Pinpoint the cell where the given text exists, returning its (X, Y) midpoint coordinate. 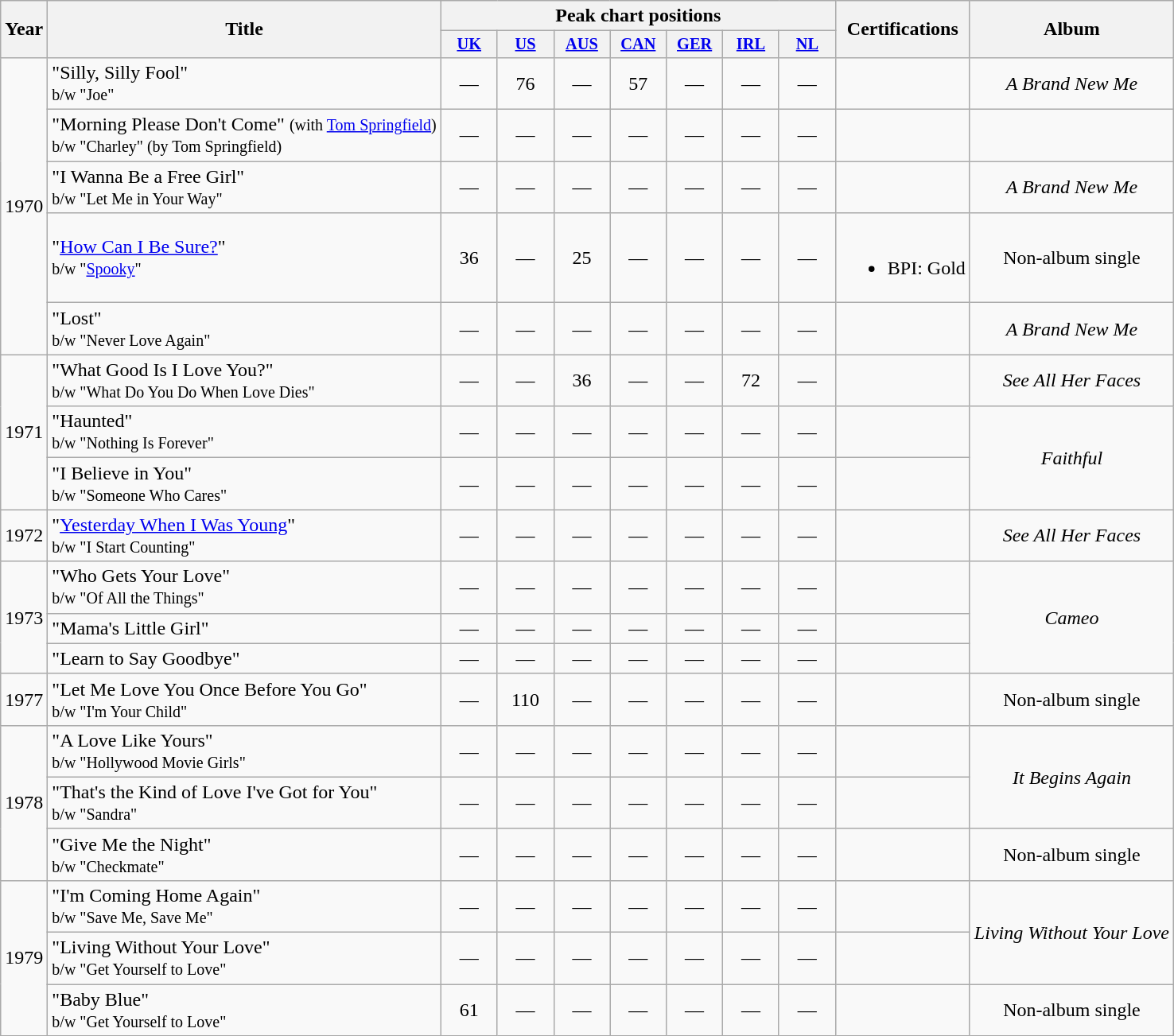
"What Good Is I Love You?"b/w "What Do You Do When Love Dies" (244, 380)
"Lost"b/w "Never Love Again" (244, 329)
"Learn to Say Goodbye" (244, 658)
1970 (24, 205)
"Give Me the Night"b/w "Checkmate" (244, 854)
"Morning Please Don't Come" (with Tom Springfield)b/w "Charley" (by Tom Springfield) (244, 135)
"I Wanna Be a Free Girl"b/w "Let Me in Your Way" (244, 188)
"A Love Like Yours"b/w "Hollywood Movie Girls" (244, 751)
Certifications (902, 29)
AUS (582, 45)
"Living Without Your Love"b/w "Get Yourself to Love" (244, 959)
"Who Gets Your Love"b/w "Of All the Things" (244, 587)
US (525, 45)
UK (469, 45)
72 (751, 380)
25 (582, 258)
76 (525, 83)
It Begins Again (1071, 777)
57 (638, 83)
1971 (24, 433)
Album (1071, 29)
Faithful (1071, 458)
"Mama's Little Girl" (244, 628)
1973 (24, 617)
"Silly, Silly Fool"b/w "Joe" (244, 83)
Title (244, 29)
Peak chart positions (638, 16)
110 (525, 700)
1979 (24, 957)
"I Believe in You"b/w "Someone Who Cares" (244, 483)
"Haunted"b/w "Nothing Is Forever" (244, 433)
CAN (638, 45)
1978 (24, 803)
BPI: Gold (902, 258)
NL (807, 45)
1972 (24, 536)
61 (469, 1010)
GER (695, 45)
IRL (751, 45)
"Baby Blue"b/w "Get Yourself to Love" (244, 1010)
Cameo (1071, 617)
Year (24, 29)
1977 (24, 700)
"Yesterday When I Was Young"b/w "I Start Counting" (244, 536)
"How Can I Be Sure?"b/w "Spooky" (244, 258)
"I'm Coming Home Again"b/w "Save Me, Save Me" (244, 906)
"That's the Kind of Love I've Got for You"b/w "Sandra" (244, 803)
Living Without Your Love (1071, 932)
"Let Me Love You Once Before You Go"b/w "I'm Your Child" (244, 700)
